Pinpoint the cell where the given text exists, returning its (x, y) midpoint coordinate. 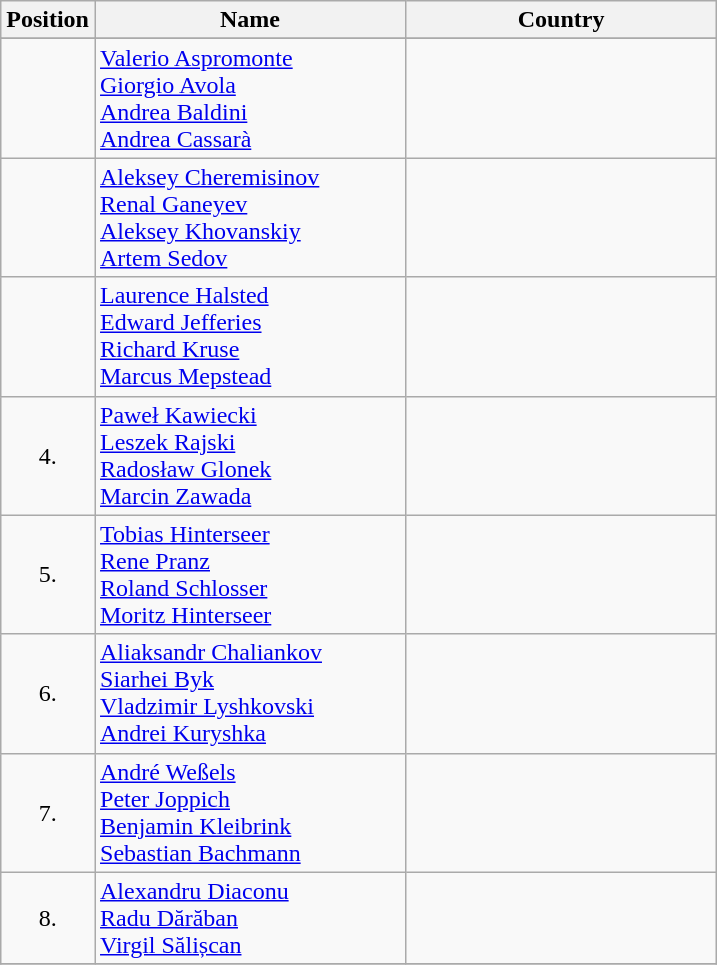
4. (48, 456)
Laurence HalstedEdward JefferiesRichard KruseMarcus Mepstead (250, 336)
6. (48, 694)
5. (48, 574)
8. (48, 918)
Paweł KawieckiLeszek RajskiRadosław GlonekMarcin Zawada (250, 456)
Name (250, 20)
Aleksey CheremisinovRenal GaneyevAleksey KhovanskiyArtem Sedov (250, 218)
Alexandru DiaconuRadu DărăbanVirgil Sălișcan (250, 918)
Position (48, 20)
André WeßelsPeter JoppichBenjamin KleibrinkSebastian Bachmann (250, 812)
Tobias HinterseerRene PranzRoland SchlosserMoritz Hinterseer (250, 574)
Valerio AspromonteGiorgio AvolaAndrea BaldiniAndrea Cassarà (250, 98)
Aliaksandr ChaliankovSiarhei BykVladzimir LyshkovskiAndrei Kuryshka (250, 694)
Country (562, 20)
7. (48, 812)
